Return (x, y) of the center of cell containing provided text 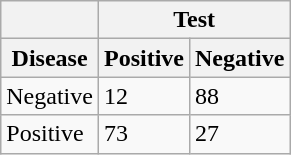
Test (194, 20)
73 (144, 134)
Disease (50, 58)
88 (239, 96)
27 (239, 134)
12 (144, 96)
